Locate the cell with the specified text and output its [x, y] center coordinate. 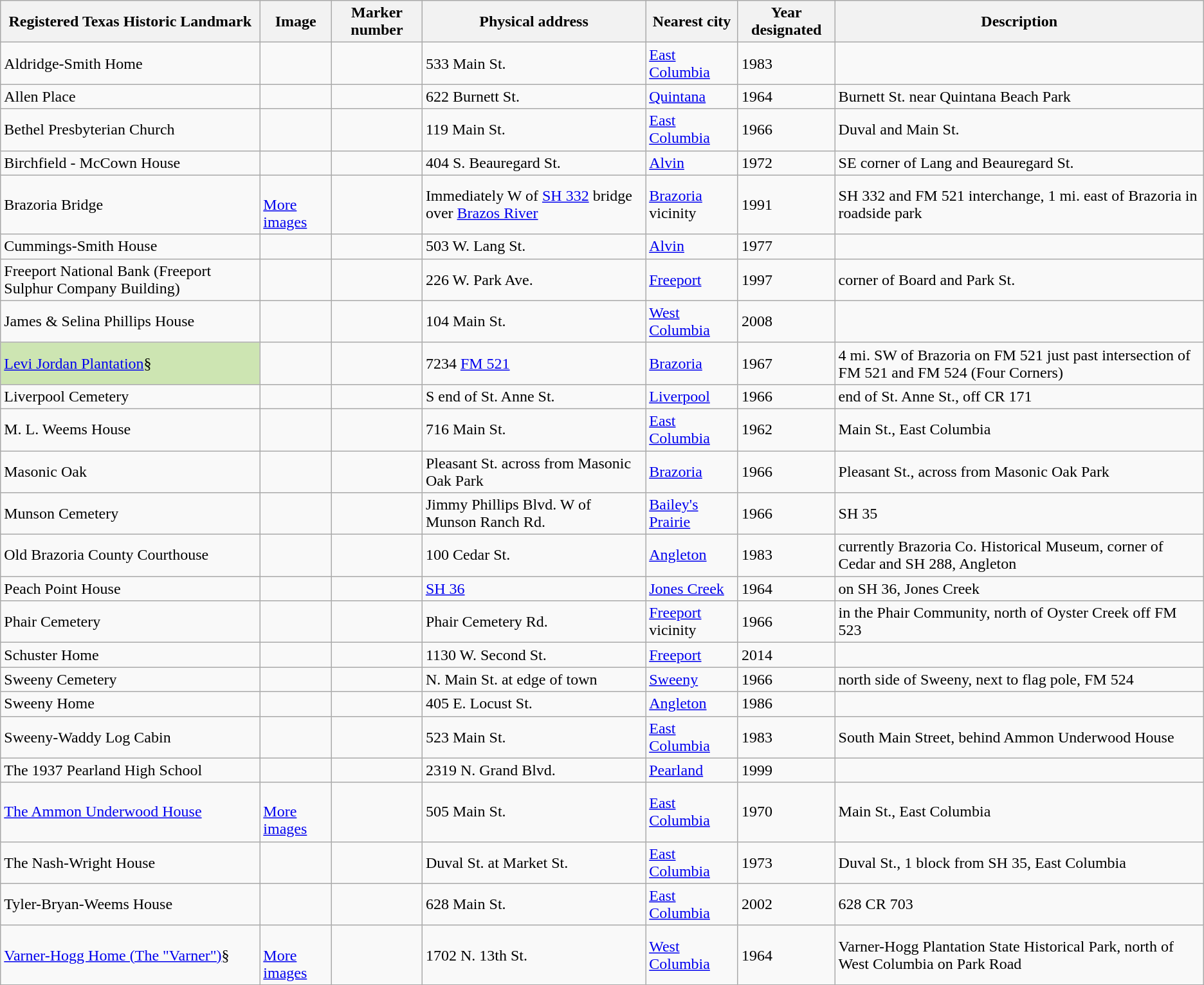
Duval St., 1 block from SH 35, East Columbia [1019, 862]
James & Selina Phillips House [130, 322]
Allen Place [130, 97]
Varner-Hogg Home (The "Varner")§ [130, 955]
Liverpool [692, 396]
533 Main St. [534, 63]
Aldridge-Smith Home [130, 63]
1962 [786, 430]
Quintana [692, 97]
on SH 36, Jones Creek [1019, 589]
1970 [786, 812]
Duval St. at Market St. [534, 862]
in the Phair Community, north of Oyster Creek off FM 523 [1019, 621]
Brazoria vicinity [692, 205]
Jimmy Phillips Blvd. W of Munson Ranch Rd. [534, 513]
Year designated [786, 22]
Levi Jordan Plantation§ [130, 363]
523 Main St. [534, 737]
622 Burnett St. [534, 97]
405 E. Locust St. [534, 704]
716 Main St. [534, 430]
1702 N. 13th St. [534, 955]
Image [296, 22]
Burnett St. near Quintana Beach Park [1019, 97]
Description [1019, 22]
4 mi. SW of Brazoria on FM 521 just past intersection of FM 521 and FM 524 (Four Corners) [1019, 363]
Registered Texas Historic Landmark [130, 22]
currently Brazoria Co. Historical Museum, corner of Cedar and SH 288, Angleton [1019, 556]
505 Main St. [534, 812]
S end of St. Anne St. [534, 396]
Phair Cemetery Rd. [534, 621]
Freeport vicinity [692, 621]
2319 N. Grand Blvd. [534, 770]
2014 [786, 655]
Duval and Main St. [1019, 130]
104 Main St. [534, 322]
1997 [786, 279]
The Nash-Wright House [130, 862]
SH 36 [534, 589]
Nearest city [692, 22]
2008 [786, 322]
SH 332 and FM 521 interchange, 1 mi. east of Brazoria in roadside park [1019, 205]
628 Main St. [534, 905]
Birchfield - McCown House [130, 163]
SE corner of Lang and Beauregard St. [1019, 163]
1130 W. Second St. [534, 655]
South Main Street, behind Ammon Underwood House [1019, 737]
Immediately W of SH 332 bridge over Brazos River [534, 205]
Bailey's Prairie [692, 513]
Old Brazoria County Courthouse [130, 556]
Jones Creek [692, 589]
1991 [786, 205]
Varner-Hogg Plantation State Historical Park, north of West Columbia on Park Road [1019, 955]
628 CR 703 [1019, 905]
Masonic Oak [130, 471]
Pearland [692, 770]
The Ammon Underwood House [130, 812]
Sweeny Cemetery [130, 679]
end of St. Anne St., off CR 171 [1019, 396]
1972 [786, 163]
1986 [786, 704]
Sweeny Home [130, 704]
Sweeny [692, 679]
Pleasant St., across from Masonic Oak Park [1019, 471]
1977 [786, 246]
corner of Board and Park St. [1019, 279]
N. Main St. at edge of town [534, 679]
503 W. Lang St. [534, 246]
Sweeny-Waddy Log Cabin [130, 737]
Marker number [377, 22]
Pleasant St. across from Masonic Oak Park [534, 471]
1999 [786, 770]
100 Cedar St. [534, 556]
1973 [786, 862]
Munson Cemetery [130, 513]
SH 35 [1019, 513]
Physical address [534, 22]
7234 FM 521 [534, 363]
Liverpool Cemetery [130, 396]
Freeport National Bank (Freeport Sulphur Company Building) [130, 279]
2002 [786, 905]
Phair Cemetery [130, 621]
226 W. Park Ave. [534, 279]
north side of Sweeny, next to flag pole, FM 524 [1019, 679]
Brazoria Bridge [130, 205]
404 S. Beauregard St. [534, 163]
The 1937 Pearland High School [130, 770]
Peach Point House [130, 589]
119 Main St. [534, 130]
1967 [786, 363]
Tyler-Bryan-Weems House [130, 905]
Schuster Home [130, 655]
Cummings-Smith House [130, 246]
Bethel Presbyterian Church [130, 130]
M. L. Weems House [130, 430]
